Identify which cell holds the provided text, then report its [X, Y] central coordinate. 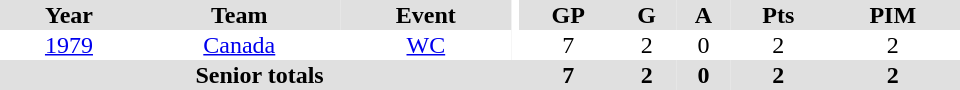
WC [426, 45]
Senior totals [260, 75]
Pts [778, 15]
Team [240, 15]
1979 [69, 45]
G [646, 15]
PIM [893, 15]
Event [426, 15]
GP [568, 15]
Year [69, 15]
Canada [240, 45]
A [704, 15]
